Output the [x, y] coordinate of the center of the cell containing the given text.  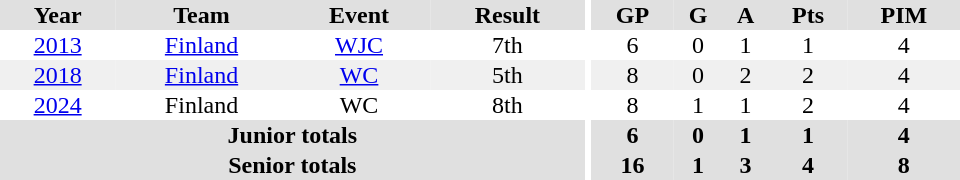
A [746, 15]
3 [746, 165]
Team [202, 15]
5th [507, 75]
7th [507, 45]
8th [507, 105]
WJC [359, 45]
Pts [808, 15]
2013 [58, 45]
PIM [904, 15]
2018 [58, 75]
16 [632, 165]
2024 [58, 105]
Senior totals [292, 165]
Result [507, 15]
GP [632, 15]
G [698, 15]
Junior totals [292, 135]
Year [58, 15]
Event [359, 15]
